Return the [X, Y] coordinate for the center point of the cell that contains the specified text.  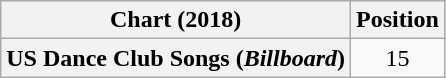
US Dance Club Songs (Billboard) [176, 58]
Chart (2018) [176, 20]
Position [398, 20]
15 [398, 58]
